From the cell containing the given text, extract its center point as [X, Y] coordinate. 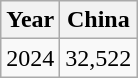
2024 [30, 58]
Year [30, 20]
32,522 [98, 58]
China [98, 20]
